For the text-containing cell, return its midpoint in [x, y] coordinate format. 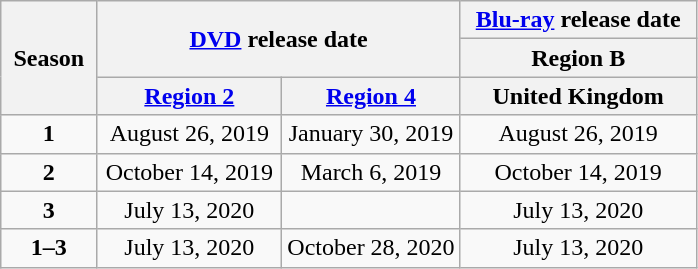
Region 4 [371, 96]
Region B [578, 58]
Region 2 [190, 96]
3 [49, 210]
Blu-ray release date [578, 20]
March 6, 2019 [371, 172]
Season [49, 58]
2 [49, 172]
1–3 [49, 248]
1 [49, 134]
DVD release date [278, 39]
October 28, 2020 [371, 248]
January 30, 2019 [371, 134]
United Kingdom [578, 96]
